Output the (X, Y) coordinate of the center of the cell containing the given text.  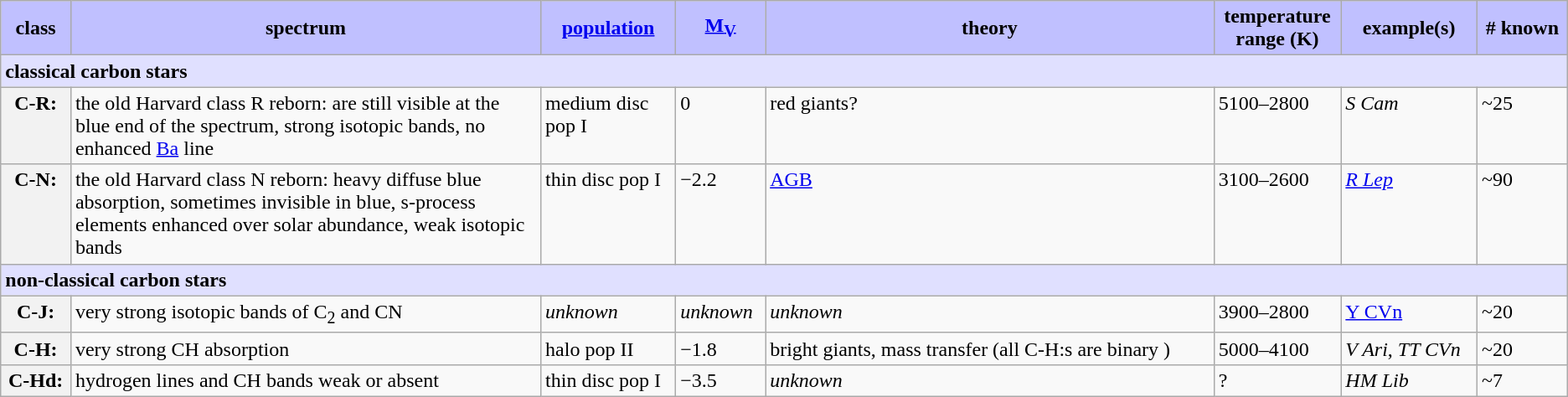
MV (720, 28)
population (608, 28)
? (1277, 380)
non-classical carbon stars (784, 280)
HM Lib (1409, 380)
S Cam (1409, 126)
−3.5 (720, 380)
C-R: (36, 126)
hydrogen lines and CH bands weak or absent (305, 380)
−1.8 (720, 348)
temperature range (K) (1277, 28)
3900–2800 (1277, 314)
very strong isotopic bands of C2 and CN (305, 314)
C-H: (36, 348)
theory (990, 28)
classical carbon stars (784, 71)
5100–2800 (1277, 126)
C-J: (36, 314)
C-Hd: (36, 380)
3100–2600 (1277, 214)
Y CVn (1409, 314)
spectrum (305, 28)
5000–4100 (1277, 348)
medium disc pop I (608, 126)
V Ari, TT CVn (1409, 348)
example(s) (1409, 28)
very strong CH absorption (305, 348)
class (36, 28)
−2.2 (720, 214)
the old Harvard class R reborn: are still visible at the blue end of the spectrum, strong isotopic bands, no enhanced Ba line (305, 126)
~25 (1522, 126)
R Lep (1409, 214)
# known (1522, 28)
red giants? (990, 126)
bright giants, mass transfer (all C-H:s are binary ) (990, 348)
0 (720, 126)
~7 (1522, 380)
C-N: (36, 214)
halo pop II (608, 348)
~90 (1522, 214)
AGB (990, 214)
